Find where the given text appears and provide that cell's center as [x, y] coordinate. 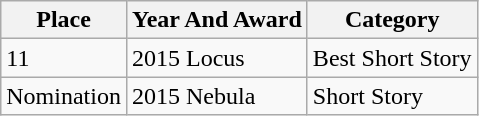
Category [392, 20]
2015 Nebula [216, 96]
Year And Award [216, 20]
Best Short Story [392, 58]
2015 Locus [216, 58]
Place [64, 20]
11 [64, 58]
Nomination [64, 96]
Short Story [392, 96]
